Determine the (x, y) coordinate at the center of the cell enclosing the given text.  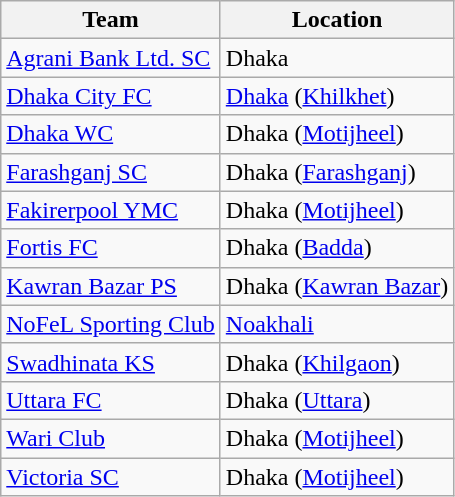
Swadhinata KS (111, 362)
NoFeL Sporting Club (111, 324)
Agrani Bank Ltd. SC (111, 58)
Dhaka (Farashganj) (337, 172)
Fortis FC (111, 248)
Dhaka (Uttara) (337, 400)
Kawran Bazar PS (111, 286)
Dhaka (Khilgaon) (337, 362)
Dhaka (Badda) (337, 248)
Dhaka (337, 58)
Location (337, 20)
Wari Club (111, 438)
Victoria SC (111, 477)
Dhaka (Khilkhet) (337, 96)
Team (111, 20)
Dhaka (Kawran Bazar) (337, 286)
Farashganj SC (111, 172)
Dhaka WC (111, 134)
Fakirerpool YMC (111, 210)
Dhaka City FC (111, 96)
Uttara FC (111, 400)
Noakhali (337, 324)
